For the text-containing cell, return its midpoint in [X, Y] coordinate format. 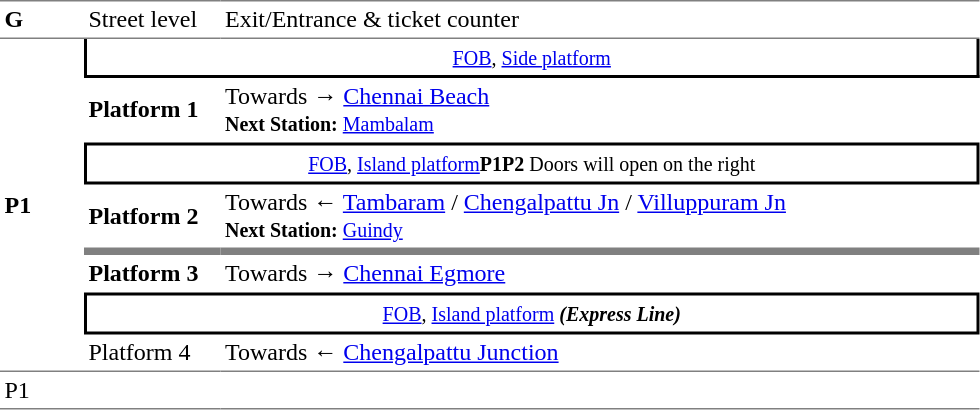
Exit/Entrance & ticket counter [600, 20]
Towards → Chennai Egmore [600, 274]
Platform 4 [152, 353]
Platform 3 [152, 274]
FOB, Island platformP1P2 Doors will open on the right [532, 163]
Street level [152, 20]
Towards ← Chengalpattu Junction [600, 353]
Towards ← Tambaram / Chengalpattu Jn / Villuppuram JnNext Station: Guindy [600, 219]
G [42, 20]
FOB, Side platform [532, 58]
Platform 1 [152, 110]
Platform 2 [152, 219]
Towards → Chennai BeachNext Station: Mambalam [600, 110]
FOB, Island platform (Express Line) [532, 313]
